Provide the (x, y) coordinate of the cell's center where the given text is located.  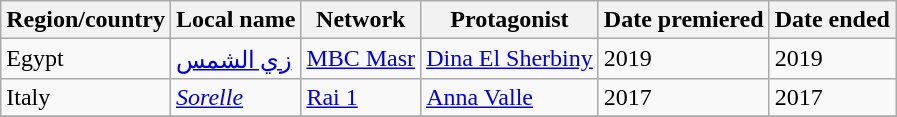
Anna Valle (510, 97)
Sorelle (235, 97)
Local name (235, 20)
Region/country (86, 20)
Protagonist (510, 20)
Date ended (832, 20)
MBC Masr (361, 59)
Network (361, 20)
Dina El Sherbiny (510, 59)
Egypt (86, 59)
زي الشمس (235, 59)
Italy (86, 97)
Date premiered (684, 20)
Rai 1 (361, 97)
